Locate the cell with the specified text and output its (X, Y) center coordinate. 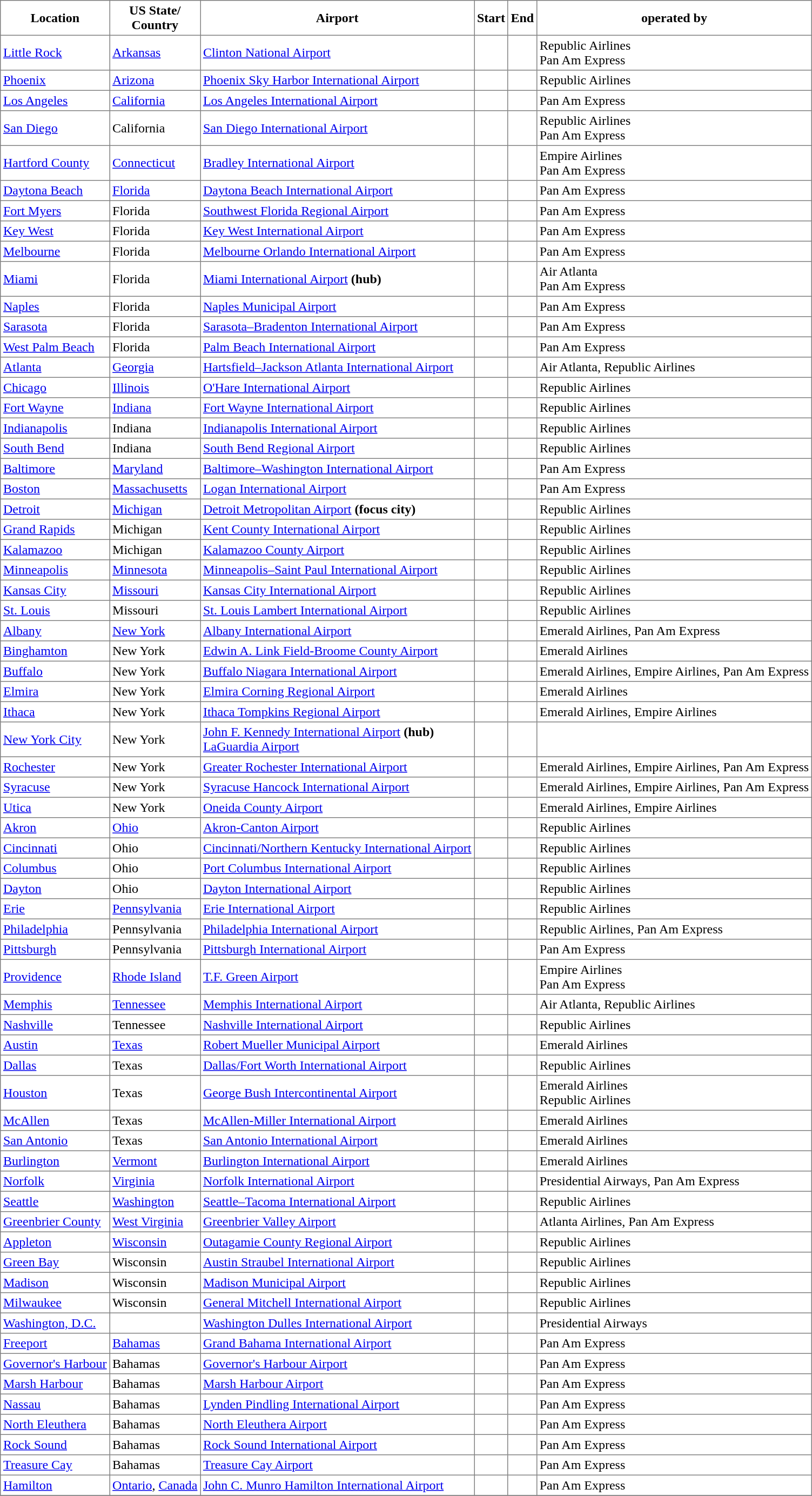
Austin Straubel International Airport (337, 1263)
Burlington International Airport (337, 1161)
Clinton National Airport (337, 52)
Washington, D.C. (55, 1323)
Providence (55, 977)
Naples (55, 306)
San Diego (55, 128)
Key West (55, 231)
Green Bay (55, 1263)
Kent County International Airport (337, 530)
Virginia (155, 1181)
Governor's Harbour Airport (337, 1364)
Akron (55, 828)
Atlanta (55, 368)
US State/Country (155, 18)
Vermont (155, 1161)
San Antonio International Airport (337, 1141)
Sarasota–Bradenton International Airport (337, 327)
Daytona Beach (55, 191)
Sarasota (55, 327)
Kansas City (55, 590)
Indianapolis (55, 428)
Erie (55, 909)
St. Louis Lambert International Airport (337, 611)
Austin (55, 1045)
Kalamazoo (55, 550)
North Eleuthera Airport (337, 1425)
Norfolk (55, 1181)
Memphis International Airport (337, 1005)
Madison (55, 1283)
Phoenix (55, 81)
Columbus (55, 869)
Fort Wayne (55, 408)
Hamilton (55, 1485)
Naples Municipal Airport (337, 306)
Buffalo (55, 671)
Kansas City International Airport (337, 590)
Arizona (155, 81)
Southwest Florida Regional Airport (337, 211)
Miami International Airport (hub) (337, 279)
Maryland (155, 469)
Albany International Airport (337, 631)
San Antonio (55, 1141)
Appleton (55, 1242)
Baltimore–Washington International Airport (337, 469)
Marsh Harbour (55, 1384)
McAllen-Miller International Airport (337, 1120)
Buffalo Niagara International Airport (337, 671)
Philadelphia International Airport (337, 929)
Milwaukee (55, 1303)
North Eleuthera (55, 1425)
Oneida County Airport (337, 807)
End (522, 18)
South Bend Regional Airport (337, 449)
Rock Sound International Airport (337, 1445)
Bradley International Airport (337, 163)
Grand Rapids (55, 530)
Ithaca Tompkins Regional Airport (337, 712)
Presidential Airways, Pan Am Express (674, 1181)
T.F. Green Airport (337, 977)
Boston (55, 489)
Norfolk International Airport (337, 1181)
New York City (55, 739)
Atlanta Airlines, Pan Am Express (674, 1222)
Presidential Airways (674, 1323)
Airport (337, 18)
Elmira Corning Regional Airport (337, 692)
Robert Mueller Municipal Airport (337, 1045)
Air AtlantaPan Am Express (674, 279)
Philadelphia (55, 929)
John C. Munro Hamilton International Airport (337, 1485)
Connecticut (155, 163)
Emerald Airlines, Pan Am Express (674, 631)
Republic Airlines, Pan Am Express (674, 929)
Freeport (55, 1344)
Location (55, 18)
Start (491, 18)
Emerald AirlinesRepublic Airlines (674, 1093)
John F. Kennedy International Airport (hub)LaGuardia Airport (337, 739)
Palm Beach International Airport (337, 347)
Washington (155, 1201)
Key West International Airport (337, 231)
West Virginia (155, 1222)
Utica (55, 807)
West Palm Beach (55, 347)
Rock Sound (55, 1445)
Dayton International Airport (337, 889)
Syracuse (55, 787)
Nashville (55, 1025)
Syracuse Hancock International Airport (337, 787)
Dallas (55, 1065)
O'Hare International Airport (337, 388)
Georgia (155, 368)
Pittsburgh (55, 950)
Seattle–Tacoma International Airport (337, 1201)
Ithaca (55, 712)
Pittsburgh International Airport (337, 950)
Nashville International Airport (337, 1025)
Detroit (55, 509)
Albany (55, 631)
Los Angeles International Airport (337, 101)
Erie International Airport (337, 909)
South Bend (55, 449)
McAllen (55, 1120)
Little Rock (55, 52)
Hartford County (55, 163)
Nassau (55, 1404)
Treasure Cay (55, 1465)
Massachusetts (155, 489)
Memphis (55, 1005)
Binghamton (55, 651)
Treasure Cay Airport (337, 1465)
Akron-Canton Airport (337, 828)
Greenbrier County (55, 1222)
Minneapolis (55, 570)
Hartsfield–Jackson Atlanta International Airport (337, 368)
Ontario, Canada (155, 1485)
Baltimore (55, 469)
Greater Rochester International Airport (337, 767)
Grand Bahama International Airport (337, 1344)
Lynden Pindling International Airport (337, 1404)
Port Columbus International Airport (337, 869)
Minneapolis–Saint Paul International Airport (337, 570)
Illinois (155, 388)
Daytona Beach International Airport (337, 191)
Madison Municipal Airport (337, 1283)
San Diego International Airport (337, 128)
Los Angeles (55, 101)
Governor's Harbour (55, 1364)
Phoenix Sky Harbor International Airport (337, 81)
Rochester (55, 767)
Marsh Harbour Airport (337, 1384)
Fort Wayne International Airport (337, 408)
Cincinnati/Northern Kentucky International Airport (337, 848)
Chicago (55, 388)
Dallas/Fort Worth International Airport (337, 1065)
Melbourne Orlando International Airport (337, 251)
operated by (674, 18)
Burlington (55, 1161)
Detroit Metropolitan Airport (focus city) (337, 509)
Dayton (55, 889)
Miami (55, 279)
Outagamie County Regional Airport (337, 1242)
Elmira (55, 692)
Logan International Airport (337, 489)
Indianapolis International Airport (337, 428)
Houston (55, 1093)
Fort Myers (55, 211)
Kalamazoo County Airport (337, 550)
Minnesota (155, 570)
Rhode Island (155, 977)
Washington Dulles International Airport (337, 1323)
Greenbrier Valley Airport (337, 1222)
Cincinnati (55, 848)
Seattle (55, 1201)
General Mitchell International Airport (337, 1303)
Edwin A. Link Field-Broome County Airport (337, 651)
George Bush Intercontinental Airport (337, 1093)
Arkansas (155, 52)
Melbourne (55, 251)
St. Louis (55, 611)
